From the cell containing the given text, extract its center point as [X, Y] coordinate. 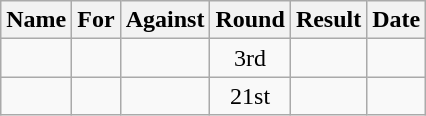
For [96, 20]
Round [250, 20]
Name [36, 20]
3rd [250, 58]
Result [328, 20]
Date [396, 20]
Against [165, 20]
21st [250, 96]
